Search for the cell housing the specified text and yield its (X, Y) center coordinate. 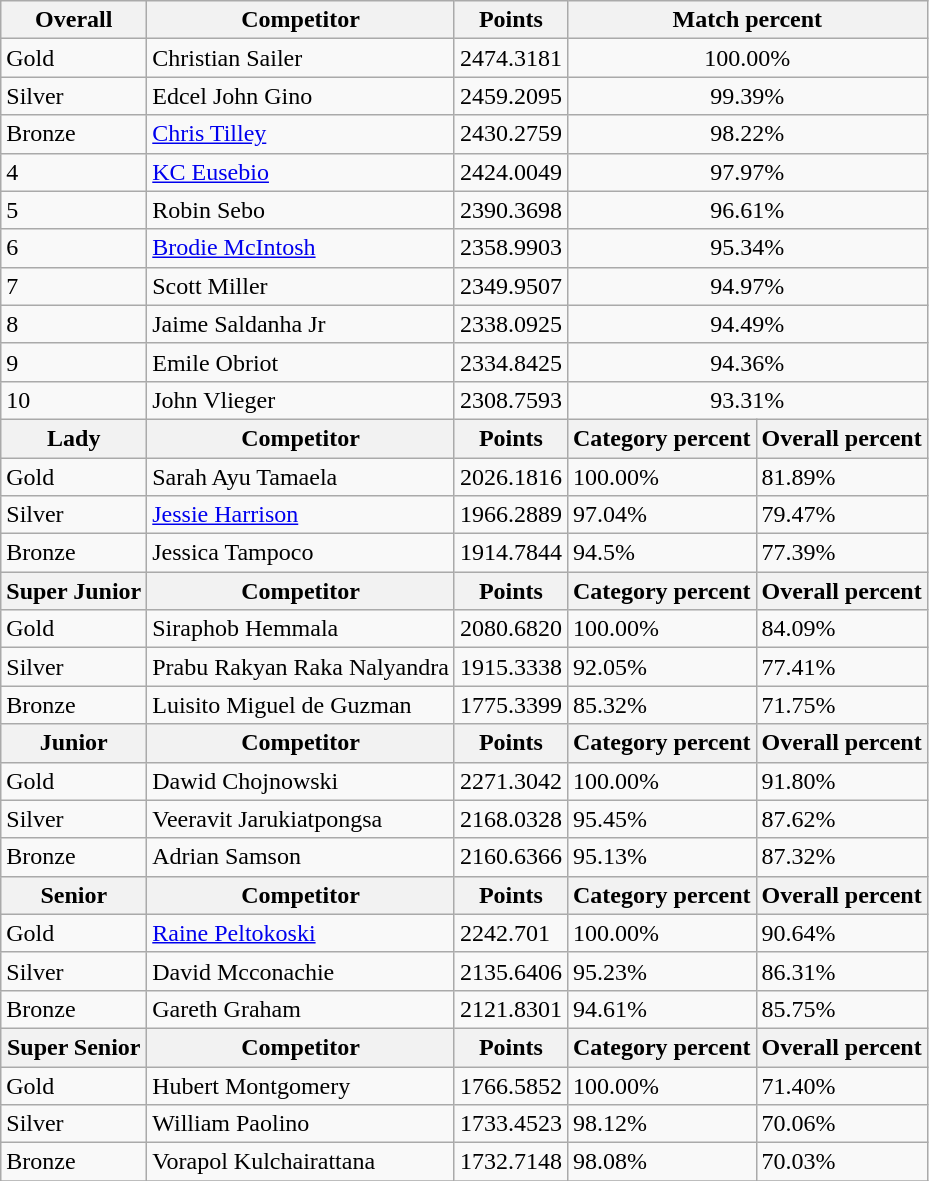
2349.9507 (510, 286)
94.5% (662, 553)
2334.8425 (510, 362)
Dawid Chojnowski (301, 781)
1775.3399 (510, 705)
KC Eusebio (301, 172)
2135.6406 (510, 971)
1915.3338 (510, 667)
95.13% (662, 857)
1732.7148 (510, 1162)
Jaime Saldanha Jr (301, 324)
90.64% (842, 933)
1766.5852 (510, 1085)
92.05% (662, 667)
Chris Tilley (301, 134)
Emile Obriot (301, 362)
Sarah Ayu Tamaela (301, 477)
85.75% (842, 1009)
77.39% (842, 553)
70.03% (842, 1162)
Robin Sebo (301, 210)
Lady (74, 438)
99.39% (747, 96)
Raine Peltokoski (301, 933)
Scott Miller (301, 286)
2338.0925 (510, 324)
70.06% (842, 1124)
2160.6366 (510, 857)
John Vlieger (301, 400)
2168.0328 (510, 819)
Siraphob Hemmala (301, 629)
71.40% (842, 1085)
Christian Sailer (301, 58)
87.62% (842, 819)
96.61% (747, 210)
71.75% (842, 705)
87.32% (842, 857)
Jessica Tampoco (301, 553)
98.12% (662, 1124)
2121.8301 (510, 1009)
Prabu Rakyan Raka Nalyandra (301, 667)
85.32% (662, 705)
97.04% (662, 515)
10 (74, 400)
5 (74, 210)
6 (74, 248)
Brodie McIntosh (301, 248)
2390.3698 (510, 210)
94.97% (747, 286)
77.41% (842, 667)
Senior (74, 895)
79.47% (842, 515)
9 (74, 362)
2080.6820 (510, 629)
94.61% (662, 1009)
2308.7593 (510, 400)
Luisito Miguel de Guzman (301, 705)
1914.7844 (510, 553)
Hubert Montgomery (301, 1085)
94.36% (747, 362)
David Mcconachie (301, 971)
2358.9903 (510, 248)
Jessie Harrison (301, 515)
81.89% (842, 477)
95.23% (662, 971)
7 (74, 286)
2474.3181 (510, 58)
95.45% (662, 819)
2424.0049 (510, 172)
86.31% (842, 971)
8 (74, 324)
Match percent (747, 20)
4 (74, 172)
Vorapol Kulchairattana (301, 1162)
97.97% (747, 172)
2430.2759 (510, 134)
Super Junior (74, 591)
93.31% (747, 400)
Gareth Graham (301, 1009)
2026.1816 (510, 477)
91.80% (842, 781)
Veeravit Jarukiatpongsa (301, 819)
2271.3042 (510, 781)
William Paolino (301, 1124)
98.08% (662, 1162)
Overall (74, 20)
84.09% (842, 629)
98.22% (747, 134)
1733.4523 (510, 1124)
2459.2095 (510, 96)
Edcel John Gino (301, 96)
1966.2889 (510, 515)
Junior (74, 743)
2242.701 (510, 933)
94.49% (747, 324)
Adrian Samson (301, 857)
95.34% (747, 248)
Super Senior (74, 1047)
